Provide the (X, Y) coordinate of the cell's center where the given text is located.  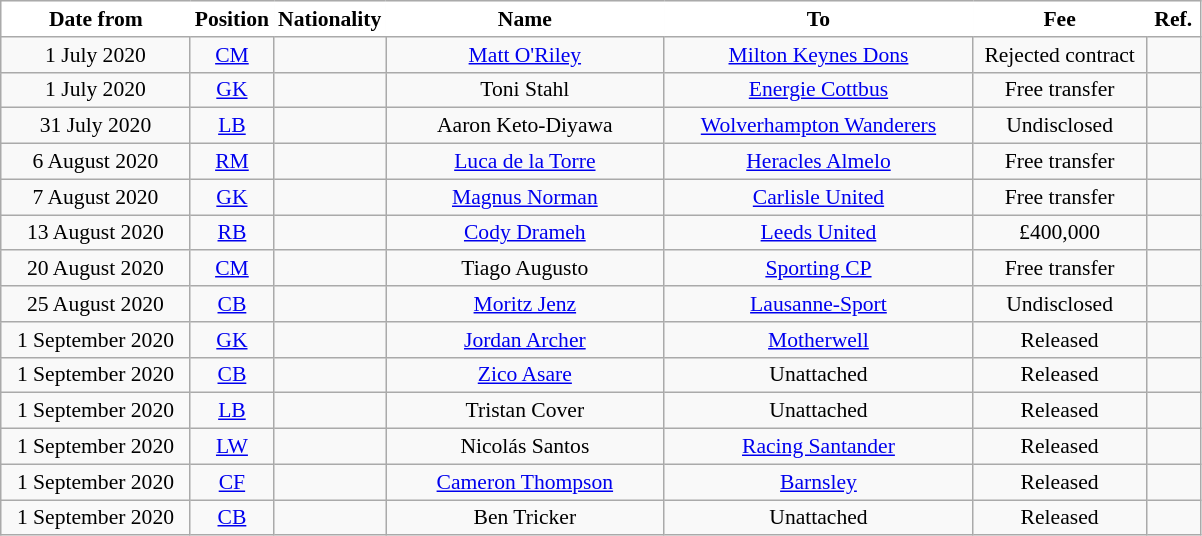
Sporting CP (818, 269)
Matt O'Riley (526, 55)
Heracles Almelo (818, 162)
Lausanne-Sport (818, 304)
RB (232, 233)
7 August 2020 (96, 197)
Fee (1060, 19)
CF (232, 482)
Energie Cottbus (818, 90)
Rejected contract (1060, 55)
Wolverhampton Wanderers (818, 126)
Nationality (330, 19)
Carlisle United (818, 197)
Racing Santander (818, 447)
20 August 2020 (96, 269)
25 August 2020 (96, 304)
Milton Keynes Dons (818, 55)
Luca de la Torre (526, 162)
LW (232, 447)
Zico Asare (526, 375)
Magnus Norman (526, 197)
Nicolás Santos (526, 447)
Leeds United (818, 233)
31 July 2020 (96, 126)
£400,000 (1060, 233)
Jordan Archer (526, 340)
Name (526, 19)
To (818, 19)
6 August 2020 (96, 162)
Position (232, 19)
Ben Tricker (526, 518)
Tristan Cover (526, 411)
Moritz Jenz (526, 304)
Motherwell (818, 340)
Toni Stahl (526, 90)
Date from (96, 19)
Barnsley (818, 482)
Aaron Keto-Diyawa (526, 126)
RM (232, 162)
Ref. (1173, 19)
Cody Drameh (526, 233)
Tiago Augusto (526, 269)
13 August 2020 (96, 233)
Cameron Thompson (526, 482)
